Determine the [x, y] coordinate at the center of the cell enclosing the given text.  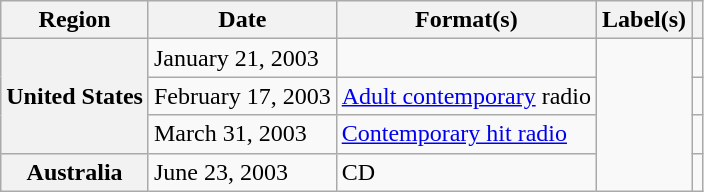
Australia [75, 172]
February 17, 2003 [242, 96]
Region [75, 20]
January 21, 2003 [242, 58]
Adult contemporary radio [466, 96]
Date [242, 20]
June 23, 2003 [242, 172]
March 31, 2003 [242, 134]
United States [75, 96]
CD [466, 172]
Contemporary hit radio [466, 134]
Format(s) [466, 20]
Label(s) [644, 20]
